Provide the (X, Y) coordinate of the cell's center where the given text is located.  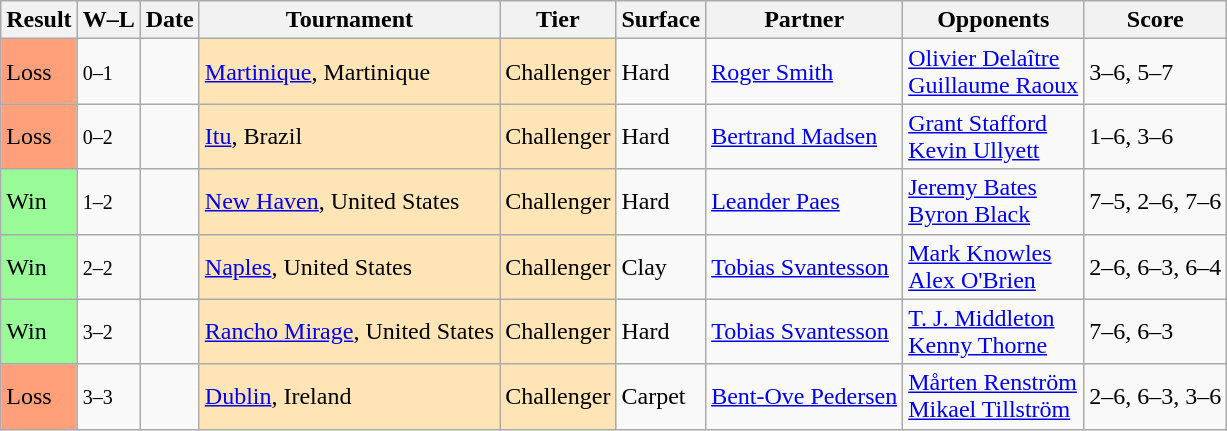
Surface (661, 20)
Bent-Ove Pedersen (804, 396)
Mårten Renström Mikael Tillström (994, 396)
Mark Knowles Alex O'Brien (994, 266)
Itu, Brazil (349, 136)
T. J. Middleton Kenny Thorne (994, 332)
1–2 (108, 202)
Grant Stafford Kevin Ullyett (994, 136)
7–6, 6–3 (1156, 332)
Tournament (349, 20)
Naples, United States (349, 266)
Jeremy Bates Byron Black (994, 202)
2–2 (108, 266)
Date (170, 20)
Score (1156, 20)
Roger Smith (804, 72)
Rancho Mirage, United States (349, 332)
3–3 (108, 396)
Bertrand Madsen (804, 136)
W–L (108, 20)
2–6, 6–3, 3–6 (1156, 396)
Partner (804, 20)
3–6, 5–7 (1156, 72)
1–6, 3–6 (1156, 136)
Leander Paes (804, 202)
Carpet (661, 396)
3–2 (108, 332)
Dublin, Ireland (349, 396)
7–5, 2–6, 7–6 (1156, 202)
Clay (661, 266)
0–2 (108, 136)
Result (39, 20)
New Haven, United States (349, 202)
Tier (558, 20)
Martinique, Martinique (349, 72)
2–6, 6–3, 6–4 (1156, 266)
Opponents (994, 20)
Olivier Delaître Guillaume Raoux (994, 72)
0–1 (108, 72)
